Find where the given text appears and provide that cell's center as (x, y) coordinate. 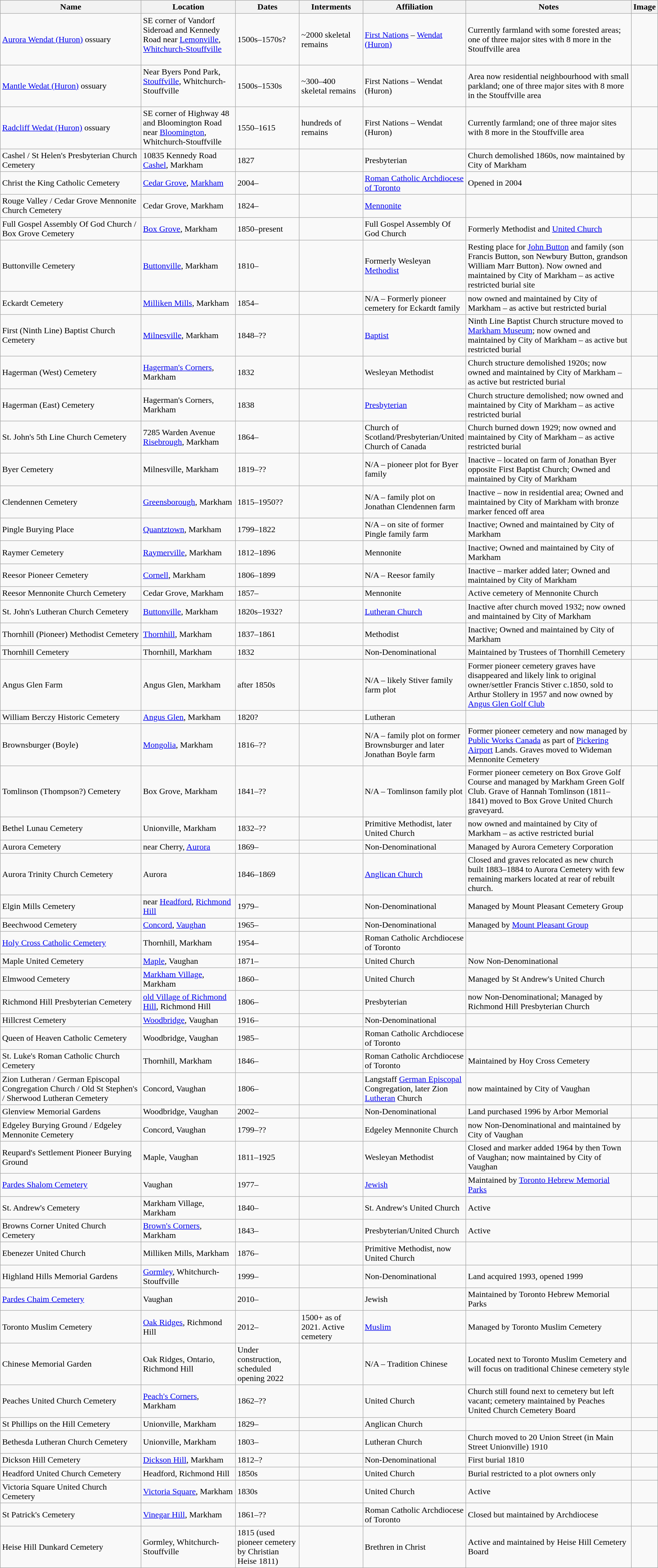
Langstaff German Episcopal Congregation, later Zion Lutheran Church (414, 1089)
1848–?? (267, 335)
7285 Warden Avenue Risebrough, Markham (188, 437)
Holy Cross Catholic Cemetery (71, 943)
Hagerman (East) Cemetery (71, 405)
2010– (267, 1299)
Name (71, 7)
Opened in 2004 (549, 183)
Oak Ridges, Ontario, Richmond Hill (188, 1364)
Raymer Cemetery (71, 553)
Browns Corner United Church Cemetery (71, 1231)
Closed but maintained by Archdiocese (549, 1514)
Location (188, 7)
now owned and maintained by City of Markham – as active restricted burial (549, 828)
Primitive Methodist, later United Church (414, 828)
Affiliation (414, 7)
1854– (267, 303)
1829– (267, 1424)
Ninth Line Baptist Church structure moved to Markham Museum; now owned and maintained by City of Markham – as active but restricted burial (549, 335)
Aurora (188, 875)
N/A – family plot on former Brownsburger and later Jonathan Boyle farm (414, 744)
Land acquired 1993, opened 1999 (549, 1277)
Elgin Mills Cemetery (71, 907)
2012– (267, 1327)
Inactive after church moved 1932; now owned and maintained by City of Markham (549, 612)
1810– (267, 266)
1985– (267, 1038)
Peaches United Church Cemetery (71, 1401)
Closed and graves relocated as new church built 1883–1884 to Aurora Cemetery with few remaining markers located at rear of rebuilt church. (549, 875)
Church burned down 1929; now owned and maintained by City of Markham – as active restricted burial (549, 437)
Brownsburger (Boyle) (71, 744)
Inactive – located on farm of Jonathan Byer opposite First Baptist Church; Owned and maintained by City of Markham (549, 470)
Highland Hills Memorial Gardens (71, 1277)
1820? (267, 717)
Dickson Hill, Markham (188, 1460)
Presbyterian/United Church (414, 1231)
2002– (267, 1111)
now Non-Denominational and maintained by City of Vaughan (549, 1130)
Formerly Methodist and United Church (549, 228)
1832–?? (267, 828)
Closed and marker added 1964 by then Town of Vaughan; now maintained by City of Vaughan (549, 1157)
Cashel / St Helen's Presbyterian Church Cemetery (71, 160)
St. Luke's Roman Catholic Church Cemetery (71, 1061)
Chinese Memorial Garden (71, 1364)
1846–1869 (267, 875)
Managed by Mount Pleasant Group (549, 925)
1827 (267, 160)
Glenview Memorial Gardens (71, 1111)
N/A – likely Stiver family farm plot (414, 685)
Inactive – marker added later; Owned and maintained by City of Markham (549, 575)
Image (645, 7)
Mongolia, Markham (188, 744)
1815 (used pioneer cemetery by Christian Heise 1811) (267, 1547)
First burial 1810 (549, 1460)
Church demolished 1860s, now maintained by City of Markham (549, 160)
N/A – Tradition Chinese (414, 1364)
Under construction, scheduled opening 2022 (267, 1364)
St. Andrew's United Church (414, 1208)
William Berczy Historic Cemetery (71, 717)
1977– (267, 1185)
Reesor Pioneer Cemetery (71, 575)
now maintained by City of Vaughan (549, 1089)
Near Byers Pond Park, Stouffville, Whitchurch-Stouffville (188, 86)
Aurora Wendat (Huron) ossuary (71, 39)
Full Gospel Assembly Of God Church (414, 228)
Interments (331, 7)
1799–1822 (267, 529)
Inactive – now in residential area; Owned and maintained by City of Markham with bronze marker fenced off area (549, 502)
1916– (267, 1020)
1819–?? (267, 470)
N/A – Reesor family (414, 575)
Hillcrest Cemetery (71, 1020)
Reesor Mennonite Church Cemetery (71, 593)
Mantle Wedat (Huron) ossuary (71, 86)
Notes (549, 7)
Richmond Hill Presbyterian Cemetery (71, 1002)
Radcliff Wedat (Huron) ossuary (71, 128)
1812–? (267, 1460)
N/A – on site of former Pingle family farm (414, 529)
1979– (267, 907)
1876– (267, 1253)
Managed by Toronto Muslim Cemetery (549, 1327)
Rouge Valley / Cedar Grove Mennonite Church Cemetery (71, 206)
1864– (267, 437)
1803– (267, 1442)
near Headford, Richmond Hill (188, 907)
Pingle Burying Place (71, 529)
~2000 skeletal remains (331, 39)
First (Ninth Line) Baptist Church Cemetery (71, 335)
Dickson Hill Cemetery (71, 1460)
Victoria Square United Church Cemetery (71, 1492)
Heise Hill Dunkard Cemetery (71, 1547)
Headford United Church Cemetery (71, 1473)
Currently farmland; one of three major sites with 8 more in the Stouffville area (549, 128)
Christ the King Catholic Cemetery (71, 183)
1824– (267, 206)
Managed by St Andrew's United Church (549, 979)
Bethesda Lutheran Church Cemetery (71, 1442)
1837–1861 (267, 634)
Toronto Muslim Cemetery (71, 1327)
Beechwood Cemetery (71, 925)
Now Non-Denominational (549, 961)
1846– (267, 1061)
Brown's Corners, Markham (188, 1231)
Church still found next to cemetery but left vacant; cemetery maintained by Peaches United Church Cemetery Board (549, 1401)
1550–1615 (267, 128)
Oak Ridges, Richmond Hill (188, 1327)
Eckardt Cemetery (71, 303)
St Patrick's Cemetery (71, 1514)
Lutheran (414, 717)
1850–present (267, 228)
Quantztown, Markham (188, 529)
1830s (267, 1492)
Currently farmland with some forested areas; one of three major sites with 8 more in the Stouffville area (549, 39)
Vinegar Hill, Markham (188, 1514)
1806–1899 (267, 575)
Church moved to 20 Union Street (in Main Street Unionville) 1910 (549, 1442)
Greensborough, Markham (188, 502)
St Phillips on the Hill Cemetery (71, 1424)
Ebenezer United Church (71, 1253)
Clendennen Cemetery (71, 502)
1862–?? (267, 1401)
1843– (267, 1231)
Former pioneer cemetery and now managed by Public Works Canada as part of Pickering Airport Lands. Graves moved to Wideman Mennonite Cemetery (549, 744)
N/A – family plot on Jonathan Clendennen farm (414, 502)
St. John's 5th Line Church Cemetery (71, 437)
after 1850s (267, 685)
Thornhill (Pioneer) Methodist Cemetery (71, 634)
Byer Cemetery (71, 470)
Maple United Cemetery (71, 961)
Church of Scotland/Presbyterian/United Church of Canada (414, 437)
Queen of Heaven Catholic Cemetery (71, 1038)
Active and maintained by Heise Hill Cemetery Board (549, 1547)
SE corner of Vandorf Sideroad and Kennedy Road near Lemonville, Whitchurch-Stouffville (188, 39)
Muslim (414, 1327)
Pardes Chaim Cemetery (71, 1299)
1500s–1570s? (267, 39)
Hagerman (West) Cemetery (71, 372)
Located next to Toronto Muslim Cemetery and will focus on traditional Chinese cemetery style (549, 1364)
1820s–1932? (267, 612)
now owned and maintained by City of Markham – as active but restricted burial (549, 303)
Thornhill Cemetery (71, 652)
Edgeley Mennonite Church (414, 1130)
Tomlinson (Thompson?) Cemetery (71, 791)
1500s–1530s (267, 86)
1816–?? (267, 744)
Victoria Square, Markham (188, 1492)
Peach's Corners, Markham (188, 1401)
Elmwood Cemetery (71, 979)
Church structure demolished; now owned and maintained by City of Markham – as active restricted burial (549, 405)
Cornell, Markham (188, 575)
Headford, Richmond Hill (188, 1473)
1841–?? (267, 791)
10835 Kennedy Road Cashel, Markham (188, 160)
N/A – Tomlinson family plot (414, 791)
Buttonville Cemetery (71, 266)
~300–400 skeletal remains (331, 86)
1869– (267, 847)
Aurora Cemetery (71, 847)
near Cherry, Aurora (188, 847)
1815–1950?? (267, 502)
1999– (267, 1277)
1860– (267, 979)
1500+ as of 2021. Active cemetery (331, 1327)
1811–1925 (267, 1157)
Managed by Aurora Cemetery Corporation (549, 847)
2004– (267, 183)
1861–?? (267, 1514)
Baptist (414, 335)
Reupard's Settlement Pioneer Burying Ground (71, 1157)
1799–?? (267, 1130)
1954– (267, 943)
1850s (267, 1473)
Land purchased 1996 by Arbor Memorial (549, 1111)
Angus Glen Farm (71, 685)
now Non-Denominational; Managed by Richmond Hill Presbyterian Church (549, 1002)
Church structure demolished 1920s; now owned and maintained by City of Markham – as active but restricted burial (549, 372)
hundreds of remains (331, 128)
St. Andrew's Cemetery (71, 1208)
Edgeley Burying Ground / Edgeley Mennonite Cemetery (71, 1130)
1857– (267, 593)
Area now residential neighbourhood with small parkland; one of three major sites with 8 more in the Stouffville area (549, 86)
Managed by Mount Pleasant Cemetery Group (549, 907)
Formerly Wesleyan Methodist (414, 266)
1812–1896 (267, 553)
St. John's Lutheran Church Cemetery (71, 612)
Full Gospel Assembly Of God Church / Box Grove Cemetery (71, 228)
Aurora Trinity Church Cemetery (71, 875)
1840– (267, 1208)
Active cemetery of Mennonite Church (549, 593)
Pardes Shalom Cemetery (71, 1185)
N/A – pioneer plot for Byer family (414, 470)
Raymerville, Markham (188, 553)
old Village of Richmond Hill, Richmond Hill (188, 1002)
Bethel Lunau Cemetery (71, 828)
Dates (267, 7)
Maintained by Hoy Cross Cemetery (549, 1061)
1965– (267, 925)
Brethren in Christ (414, 1547)
Primitive Methodist, now United Church (414, 1253)
1838 (267, 405)
Methodist (414, 634)
N/A – Formerly pioneer cemetery for Eckardt family (414, 303)
Burial restricted to a plot owners only (549, 1473)
Zion Lutheran / German Episcopal Congregation Church / Old St Stephen's / Sherwood Lutheran Cemetery (71, 1089)
SE corner of Highway 48 and Bloomington Road near Bloomington, Whitchurch-Stouffville (188, 128)
1871– (267, 961)
Maintained by Trustees of Thornhill Cemetery (549, 652)
